Pinpoint the cell where the given text exists, returning its [x, y] midpoint coordinate. 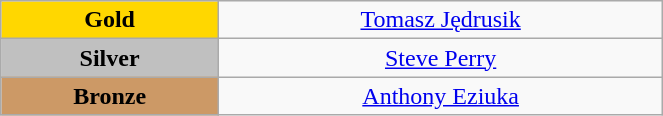
Silver [110, 58]
Gold [110, 20]
Tomasz Jędrusik [440, 20]
Bronze [110, 96]
Steve Perry [440, 58]
Anthony Eziuka [440, 96]
